Detect which cell encompasses the target text, then output its (X, Y) center coordinate. 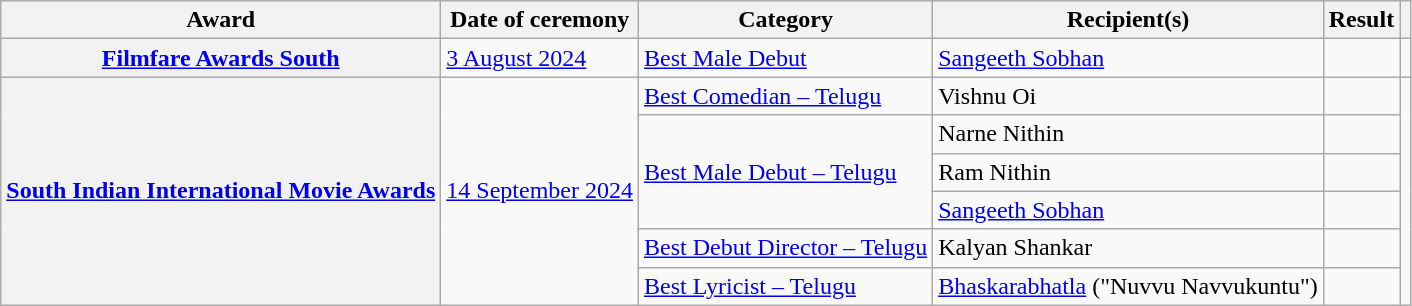
Result (1361, 20)
Award (221, 20)
Best Comedian – Telugu (785, 96)
3 August 2024 (540, 58)
Category (785, 20)
Ram Nithin (1128, 172)
South Indian International Movie Awards (221, 191)
Vishnu Oi (1128, 96)
Best Lyricist – Telugu (785, 286)
Narne Nithin (1128, 134)
Bhaskarabhatla ("Nuvvu Navvukuntu") (1128, 286)
Best Male Debut – Telugu (785, 172)
Date of ceremony (540, 20)
14 September 2024 (540, 191)
Recipient(s) (1128, 20)
Best Debut Director – Telugu (785, 248)
Filmfare Awards South (221, 58)
Kalyan Shankar (1128, 248)
Best Male Debut (785, 58)
